From the cell containing the given text, extract its center point as [x, y] coordinate. 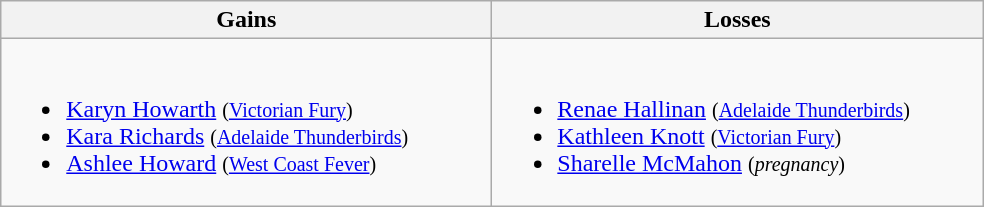
Gains [246, 20]
Losses [738, 20]
Renae Hallinan (Adelaide Thunderbirds)Kathleen Knott (Victorian Fury)Sharelle McMahon (pregnancy) [738, 122]
Karyn Howarth (Victorian Fury)Kara Richards (Adelaide Thunderbirds)Ashlee Howard (West Coast Fever) [246, 122]
